Extract the (X, Y) coordinate from the center of the cell holding the provided text.  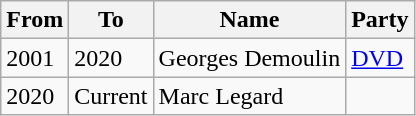
Name (250, 20)
DVD (380, 58)
2001 (35, 58)
From (35, 20)
Party (380, 20)
To (111, 20)
Current (111, 96)
Marc Legard (250, 96)
Georges Demoulin (250, 58)
